Output the (X, Y) coordinate of the center of the cell containing the given text.  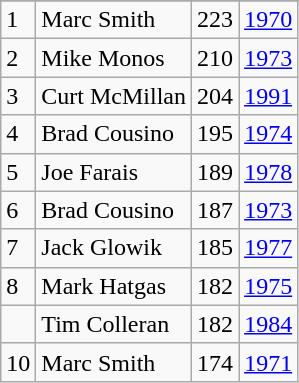
1991 (268, 96)
1984 (268, 324)
3 (18, 96)
Joe Farais (114, 172)
Curt McMillan (114, 96)
7 (18, 248)
1978 (268, 172)
6 (18, 210)
1975 (268, 286)
210 (216, 58)
Mark Hatgas (114, 286)
223 (216, 20)
4 (18, 134)
185 (216, 248)
10 (18, 362)
187 (216, 210)
Jack Glowik (114, 248)
195 (216, 134)
5 (18, 172)
204 (216, 96)
8 (18, 286)
1970 (268, 20)
1 (18, 20)
1974 (268, 134)
1977 (268, 248)
189 (216, 172)
Tim Colleran (114, 324)
1971 (268, 362)
Mike Monos (114, 58)
174 (216, 362)
2 (18, 58)
